Detect which cell encompasses the target text, then output its [x, y] center coordinate. 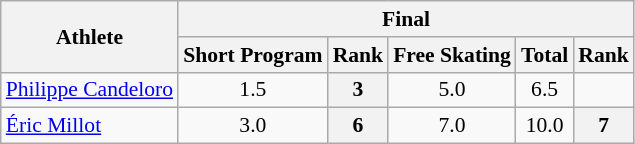
Philippe Candeloro [90, 90]
6.5 [544, 90]
Short Program [252, 55]
Final [406, 19]
7 [604, 126]
Free Skating [452, 55]
6 [358, 126]
3.0 [252, 126]
5.0 [452, 90]
Éric Millot [90, 126]
3 [358, 90]
7.0 [452, 126]
10.0 [544, 126]
Athlete [90, 36]
Total [544, 55]
1.5 [252, 90]
